Extract the (x, y) coordinate from the center of the cell holding the provided text.  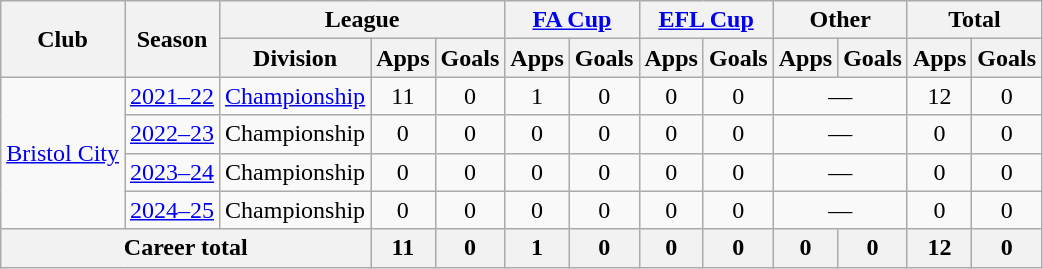
Season (172, 39)
Club (63, 39)
EFL Cup (706, 20)
2022–23 (172, 134)
2024–25 (172, 210)
2021–22 (172, 96)
Total (974, 20)
2023–24 (172, 172)
FA Cup (572, 20)
Other (840, 20)
Division (296, 58)
Bristol City (63, 153)
League (362, 20)
Career total (186, 248)
